Detect which cell encompasses the target text, then output its (X, Y) center coordinate. 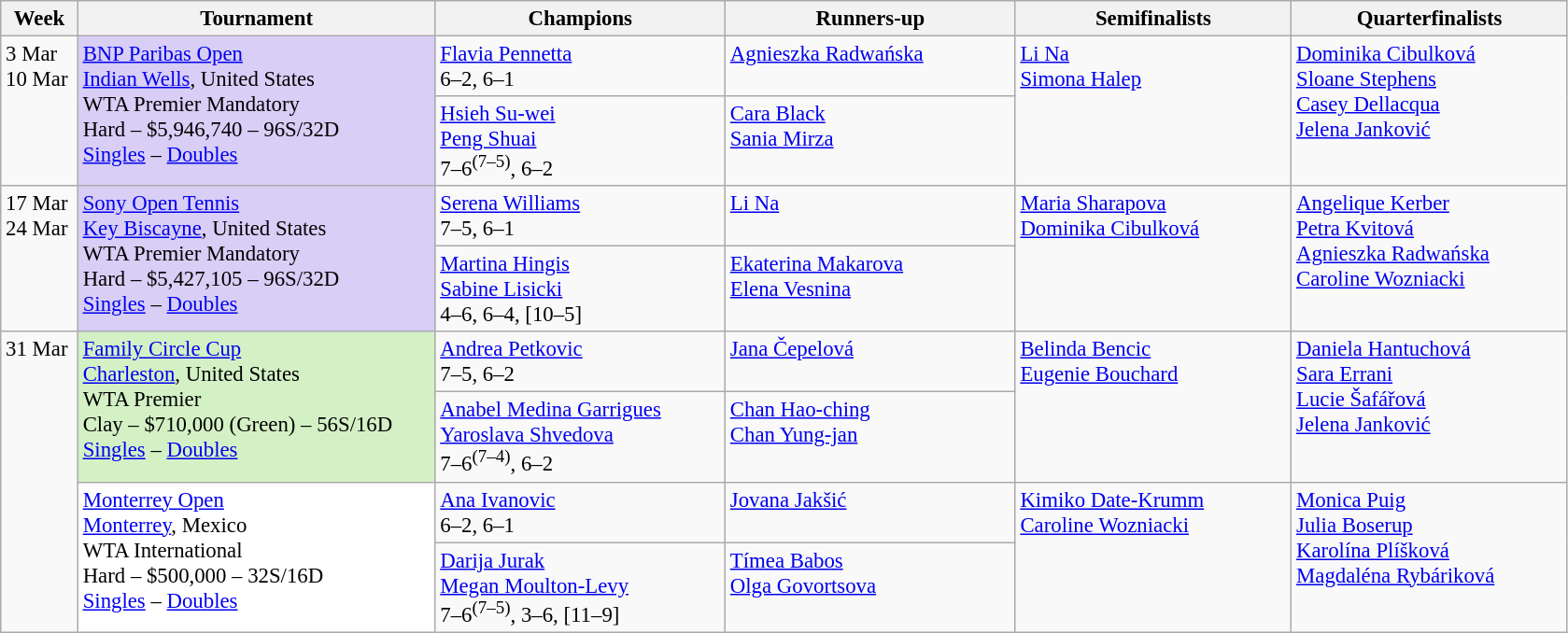
Anabel Medina Garrigues Yaroslava Shvedova 7–6(7–4), 6–2 (581, 437)
3 Mar 10 Mar (39, 112)
Tournament (256, 19)
Dominika Cibulková Sloane Stephens Casey Dellacqua Jelena Janković (1430, 112)
Sony Open Tennis Key Biscayne, United States WTA Premier Mandatory Hard – $5,427,105 – 96S/32D Singles – Doubles (256, 259)
Daniela Hantuchová Sara Errani Lucie Šafářová Jelena Janković (1430, 407)
Champions (581, 19)
Hsieh Su-wei Peng Shuai 7–6(7–5), 6–2 (581, 141)
Belinda Bencic Eugenie Bouchard (1153, 407)
Jana Čepelová (870, 362)
Ekaterina Makarova Elena Vesnina (870, 289)
BNP Paribas Open Indian Wells, United States WTA Premier Mandatory Hard – $5,946,740 – 96S/32D Singles – Doubles (256, 112)
Flavia Pennetta 6–2, 6–1 (581, 67)
Li Na (870, 217)
17 Mar24 Mar (39, 259)
Kimiko Date-Krumm Caroline Wozniacki (1153, 556)
Maria Sharapova Dominika Cibulková (1153, 259)
Chan Hao-ching Chan Yung-jan (870, 437)
Martina Hingis Sabine Lisicki 4–6, 6–4, [10–5] (581, 289)
Runners-up (870, 19)
Jovana Jakšić (870, 512)
Darija Jurak Megan Moulton-Levy7–6(7–5), 3–6, [11–9] (581, 587)
Angelique Kerber Petra Kvitová Agnieszka Radwańska Caroline Wozniacki (1430, 259)
Monterrey Open Monterrey, Mexico WTA International Hard – $500,000 – 32S/16D Singles – Doubles (256, 556)
31 Mar (39, 483)
Monica Puig Julia Boserup Karolína Plíšková Magdaléna Rybáriková (1430, 556)
Agnieszka Radwańska (870, 67)
Andrea Petkovic 7–5, 6–2 (581, 362)
Li Na Simona Halep (1153, 112)
Semifinalists (1153, 19)
Quarterfinalists (1430, 19)
Week (39, 19)
Tímea Babos Olga Govortsova (870, 587)
Serena Williams 7–5, 6–1 (581, 217)
Ana Ivanovic 6–2, 6–1 (581, 512)
Cara Black Sania Mirza (870, 141)
Family Circle Cup Charleston, United States WTA Premier Clay – $710,000 (Green) – 56S/16D Singles – Doubles (256, 407)
